Identify which cell holds the provided text, then report its [X, Y] central coordinate. 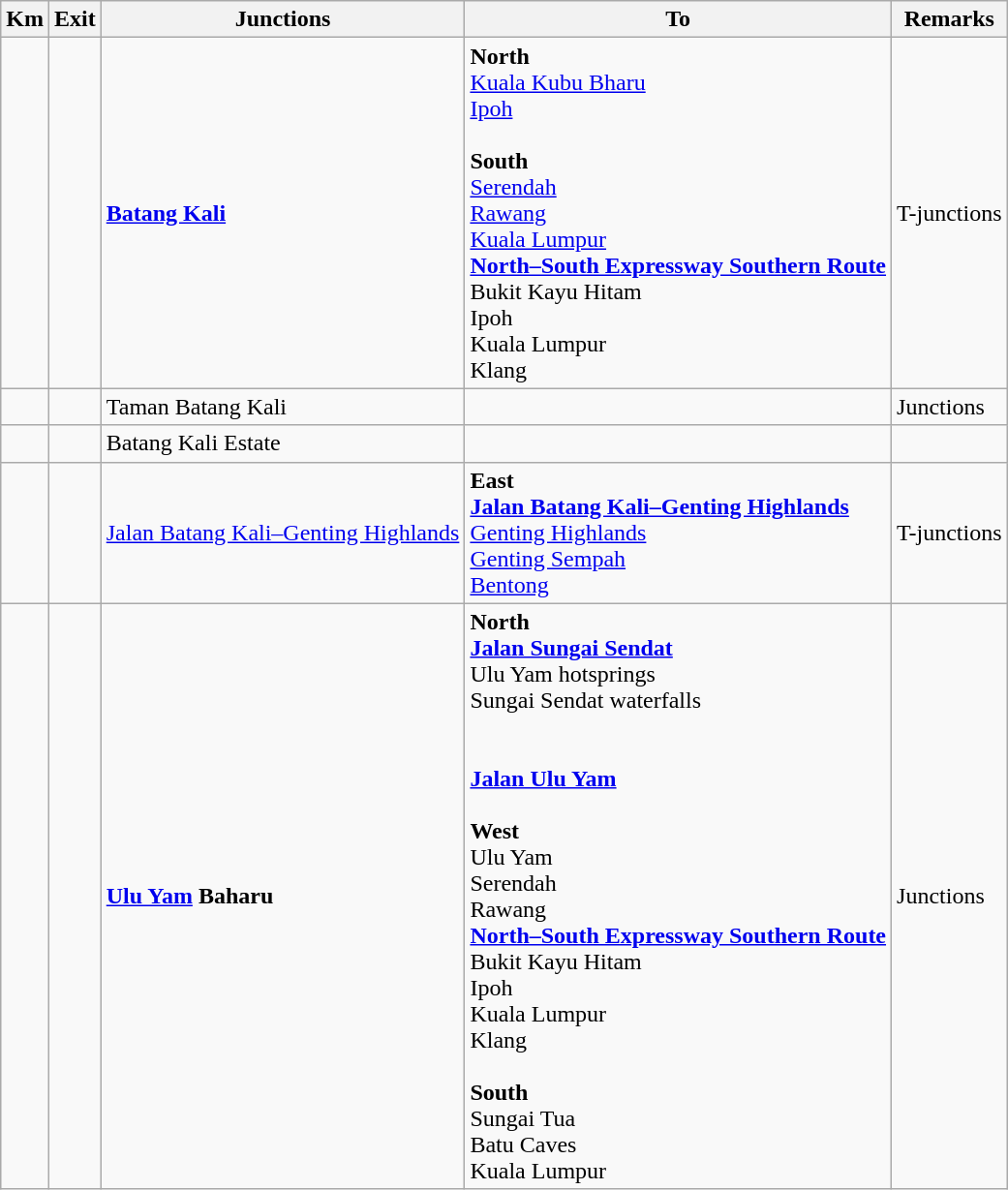
North Kuala Kubu Bharu IpohSouth Serendah Rawang Kuala Lumpur North–South Expressway Southern RouteBukit Kayu HitamIpohKuala LumpurKlang [678, 213]
Taman Batang Kali [283, 407]
Exit [75, 19]
Jalan Batang Kali–Genting Highlands [283, 533]
Ulu Yam Baharu [283, 897]
To [678, 19]
East Jalan Batang Kali–Genting HighlandsGenting HighlandsGenting SempahBentong [678, 533]
Batang Kali [283, 213]
Km [25, 19]
Remarks [950, 19]
Batang Kali Estate [283, 443]
